Capture the cell that displays the provided text and extract its (x, y) central coordinate. 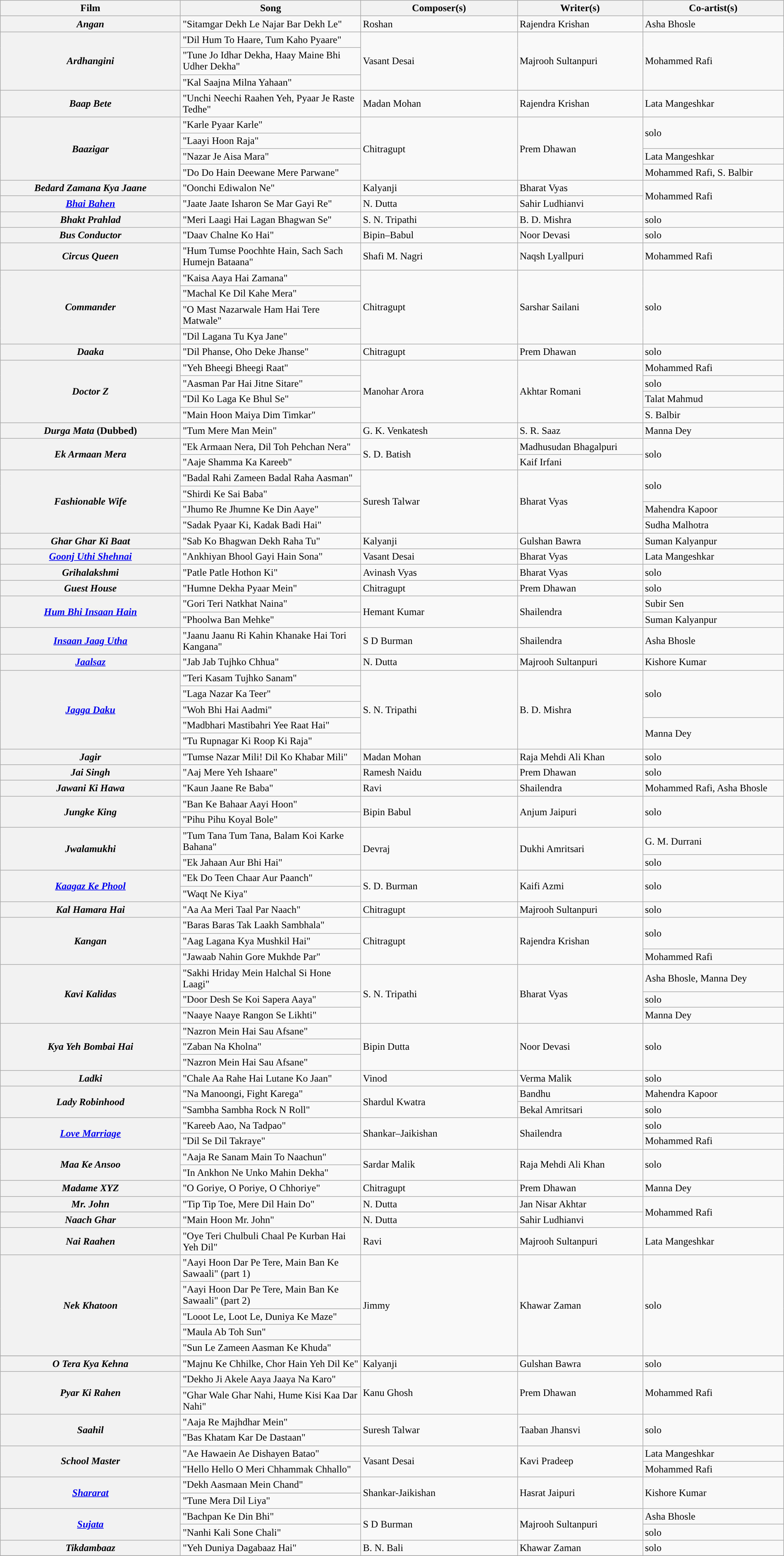
"In Ankhon Ne Unko Mahin Dekha" (270, 1173)
"Humne Dekha Pyaar Mein" (270, 588)
"Tune Jo Idhar Dekha, Haay Maine Bhi Udher Dekha" (270, 61)
"Hum Tumse Poochhte Hain, Sach Sach Humejn Bataana" (270, 256)
Bipin Dutta (439, 1047)
"Jaanu Jaanu Ri Kahin Khanake Hai Tori Kangana" (270, 641)
Kaif Irfani (580, 462)
"Sitamgar Dekh Le Najar Bar Dekh Le" (270, 24)
"Ek Do Teen Chaar Aur Paanch" (270, 878)
"Kaisa Aaya Hai Zamana" (270, 278)
Taaban Jhansvi (580, 1430)
"Bachpan Ke Din Bhi" (270, 1516)
"Tum Tana Tum Tana, Balam Koi Karke Bahana" (270, 841)
Jagir (91, 756)
"Tum Mere Man Mein" (270, 431)
Hasrat Jaipuri (580, 1493)
Naach Ghar (91, 1220)
"Pihu Pihu Koyal Bole" (270, 820)
Bhai Bahen (91, 203)
Bhakt Prahlad (91, 220)
Dukhi Amritsari (580, 849)
"Jhumo Re Jhumne Ke Din Aaye" (270, 510)
Hemant Kumar (439, 612)
"Aa Aa Meri Taal Par Naach" (270, 910)
"Nanhi Kali Sone Chali" (270, 1532)
"Aasman Par Hai Jitne Sitare" (270, 383)
Mr. John (91, 1204)
"Aaje Shamma Ka Kareeb" (270, 462)
"Kaun Jaane Re Baba" (270, 788)
"Aaja Re Majhdhar Mein" (270, 1422)
Guest House (91, 588)
Baazigar (91, 148)
Bus Conductor (91, 235)
Ardhangini (91, 61)
Mohammed Rafi, Asha Bhosle (713, 788)
Circus Queen (91, 256)
Kaagaz Ke Phool (91, 886)
S. Balbir (713, 415)
G. K. Venkatesh (439, 431)
Kavi Kalidas (91, 993)
Vinod (439, 1078)
Shardul Kwatra (439, 1102)
Nek Khatoon (91, 1305)
Jimmy (439, 1305)
Daaka (91, 352)
"Yeh Bheegi Bheegi Raat" (270, 368)
School Master (91, 1461)
S. D. Batish (439, 454)
"Tune Mera Dil Liya" (270, 1501)
Sarshar Sailani (580, 307)
G. M. Durrani (713, 841)
Baap Bete (91, 103)
"Aayi Hoon Dar Pe Tere, Main Ban Ke Sawaali" (part 2) (270, 1295)
"Kal Saajna Milna Yahaan" (270, 82)
Maa Ke Ansoo (91, 1165)
Madame XYZ (91, 1188)
Doctor Z (91, 391)
"Door Desh Se Koi Sapera Aaya" (270, 999)
"Jab Jab Tujhko Chhua" (270, 662)
"Dil Lagana Tu Kya Jane" (270, 336)
Composer(s) (439, 8)
Sujata (91, 1524)
Akhtar Romani (580, 391)
"Oye Teri Chulbuli Chaal Pe Kurban Hai Yeh Dil" (270, 1241)
Devraj (439, 849)
Love Marriage (91, 1133)
"Machal Ke Dil Kahe Mera" (270, 294)
"Patle Patle Hothon Ki" (270, 572)
Fashionable Wife (91, 501)
"Majnu Ke Chhilke, Chor Hain Yeh Dil Ke" (270, 1364)
Manohar Arora (439, 391)
Bipin Babul (439, 812)
Goonj Uthi Shehnai (91, 557)
"Tumse Nazar Mili! Dil Ko Khabar Mili" (270, 756)
"Tu Rupnagar Ki Roop Ki Raja" (270, 741)
"Na Manoongi, Fight Karega" (270, 1094)
"Aaj Mere Yeh Ishaare" (270, 773)
Jagga Daku (91, 709)
"Aag Lagana Kya Mushkil Hai" (270, 941)
"Dekho Ji Akele Aaya Jaaya Na Karo" (270, 1379)
"Sun Le Zameen Aasman Ke Khuda" (270, 1348)
Bipin–Babul (439, 235)
Tikdambaaz (91, 1548)
"Meri Laagi Hai Lagan Bhagwan Se" (270, 220)
Talat Mahmud (713, 399)
"Do Do Hain Deewane Mere Parwane" (270, 172)
Jan Nisar Akhtar (580, 1204)
"Tip Tip Toe, Mere Dil Hain Do" (270, 1204)
Madhusudan Bhagalpuri (580, 446)
Hum Bhi Insaan Hain (91, 612)
"Dil Phanse, Oho Deke Jhanse" (270, 352)
"Nazar Je Aisa Mara" (270, 156)
"Hello Hello O Meri Chhammak Chhallo" (270, 1469)
Grihalakshmi (91, 572)
"Daav Chalne Ko Hai" (270, 235)
"Ek Jahaan Aur Bhi Hai" (270, 862)
"Sambha Sambha Rock N Roll" (270, 1110)
Kal Hamara Hai (91, 910)
"Unchi Neechi Raahen Yeh, Pyaar Je Raste Tedhe" (270, 103)
"O Mast Nazarwale Ham Hai Tere Matwale" (270, 315)
"Sab Ko Bhagwan Dekh Raha Tu" (270, 541)
Ek Armaan Mera (91, 454)
"Teri Kasam Tujhko Sanam" (270, 678)
Mohammed Rafi, S. Balbir (713, 172)
"Sadak Pyaar Ki, Kadak Badi Hai" (270, 525)
Nai Raahen (91, 1241)
"Karle Pyaar Karle" (270, 125)
Shararat (91, 1493)
"Aayi Hoon Dar Pe Tere, Main Ban Ke Sawaali" (part 1) (270, 1268)
"Looot Le, Loot Le, Duniya Ke Maze" (270, 1317)
"Zaban Na Kholna" (270, 1047)
Co-artist(s) (713, 8)
"Gori Teri Natkhat Naina" (270, 604)
Anjum Jaipuri (580, 812)
Kya Yeh Bombai Hai (91, 1047)
Durga Mata (Dubbed) (91, 431)
Shankar-Jaikishan (439, 1493)
"Bas Khatam Kar De Dastaan" (270, 1438)
Shafi M. Nagri (439, 256)
"Main Hoon Maiya Dim Timkar" (270, 415)
"Dil Hum To Haare, Tum Kaho Pyaare" (270, 40)
"Baras Baras Tak Laakh Sambhala" (270, 925)
Film (91, 8)
"Jaate Jaate Isharon Se Mar Gayi Re" (270, 203)
"Laayi Hoon Raja" (270, 141)
"Madbhari Mastibahri Yee Raat Hai" (270, 725)
Ladki (91, 1078)
Insaan Jaag Utha (91, 641)
Subir Sen (713, 604)
Asha Bhosle, Manna Dey (713, 978)
Sardar Malik (439, 1165)
Saahil (91, 1430)
"Aaja Re Sanam Main To Naachun" (270, 1157)
"Dil Se Dil Takraye" (270, 1141)
Bekal Amritsari (580, 1110)
Jaalsaz (91, 662)
Commander (91, 307)
Bandhu (580, 1094)
"Oonchi Ediwalon Ne" (270, 188)
"Shirdi Ke Sai Baba" (270, 493)
Verma Malik (580, 1078)
"Waqt Ne Kiya" (270, 894)
S. R. Saaz (580, 431)
"Yeh Duniya Dagabaaz Hai" (270, 1548)
Shankar–Jaikishan (439, 1133)
"Ek Armaan Nera, Dil Toh Pehchan Nera" (270, 446)
Kaifi Azmi (580, 886)
Jai Singh (91, 773)
"Ae Hawaein Ae Dishayen Batao" (270, 1453)
Angan (91, 24)
S. D. Burman (439, 886)
"Woh Bhi Hai Aadmi" (270, 709)
"Ghar Wale Ghar Nahi, Hume Kisi Kaa Dar Nahi" (270, 1400)
Ghar Ghar Ki Baat (91, 541)
"Laga Nazar Ka Teer" (270, 694)
Roshan (439, 24)
Bedard Zamana Kya Jaane (91, 188)
"O Goriye, O Poriye, O Chhoriye" (270, 1188)
"Maula Ab Toh Sun" (270, 1332)
"Ankhiyan Bhool Gayi Hain Sona" (270, 557)
Writer(s) (580, 8)
Ramesh Naidu (439, 773)
Kanu Ghosh (439, 1393)
Jawani Ki Hawa (91, 788)
"Jawaab Nahin Gore Mukhde Par" (270, 957)
Jwalamukhi (91, 849)
"Chale Aa Rahe Hai Lutane Ko Jaan" (270, 1078)
Sudha Malhotra (713, 525)
Lady Robinhood (91, 1102)
"Badal Rahi Zameen Badal Raha Aasman" (270, 478)
"Dekh Aasmaan Mein Chand" (270, 1485)
Song (270, 8)
"Ban Ke Bahaar Aayi Hoon" (270, 804)
Jungke King (91, 812)
"Naaye Naaye Rangon Se Likhti" (270, 1015)
Pyar Ki Rahen (91, 1393)
Kavi Pradeep (580, 1461)
Kangan (91, 941)
Naqsh Lyallpuri (580, 256)
Avinash Vyas (439, 572)
B. N. Bali (439, 1548)
"Phoolwa Ban Mehke" (270, 620)
"Sakhi Hriday Mein Halchal Si Hone Laagi" (270, 978)
"Kareeb Aao, Na Tadpao" (270, 1125)
"Main Hoon Mr. John" (270, 1220)
O Tera Kya Kehna (91, 1364)
"Dil Ko Laga Ke Bhul Se" (270, 399)
